Locate the cell with the specified text and output its (X, Y) center coordinate. 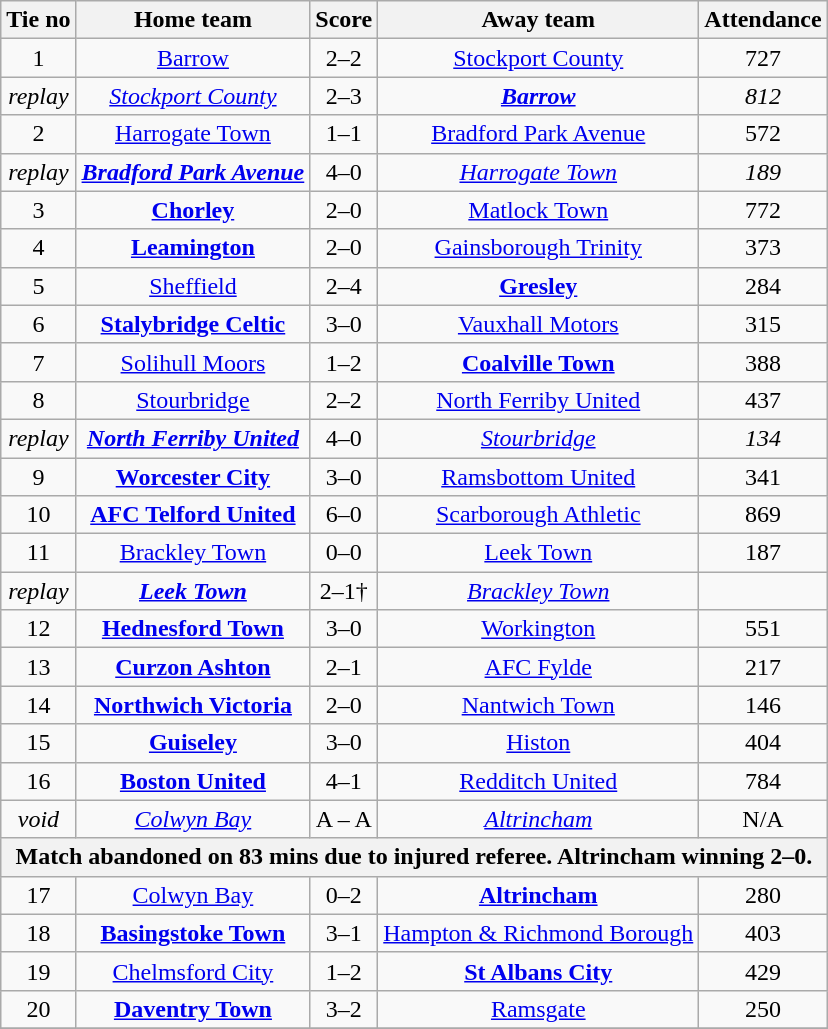
Gresley (538, 286)
Vauxhall Motors (538, 324)
6 (38, 324)
Guiseley (193, 743)
Nantwich Town (538, 705)
Sheffield (193, 286)
5 (38, 286)
Coalville Town (538, 362)
551 (763, 629)
8 (38, 400)
St Albans City (538, 971)
341 (763, 477)
Boston United (193, 781)
Attendance (763, 20)
784 (763, 781)
Histon (538, 743)
AFC Fylde (538, 667)
2–3 (344, 96)
189 (763, 172)
12 (38, 629)
Away team (538, 20)
N/A (763, 819)
13 (38, 667)
3–1 (344, 933)
Solihull Moors (193, 362)
217 (763, 667)
Home team (193, 20)
19 (38, 971)
404 (763, 743)
17 (38, 895)
Basingstoke Town (193, 933)
0–2 (344, 895)
2–1 (344, 667)
403 (763, 933)
Score (344, 20)
7 (38, 362)
14 (38, 705)
Scarborough Athletic (538, 515)
Redditch United (538, 781)
373 (763, 248)
18 (38, 933)
134 (763, 438)
280 (763, 895)
9 (38, 477)
Workington (538, 629)
Ramsbottom United (538, 477)
Matlock Town (538, 210)
284 (763, 286)
Chelmsford City (193, 971)
Ramsgate (538, 1009)
A – A (344, 819)
2–1† (344, 591)
Northwich Victoria (193, 705)
20 (38, 1009)
388 (763, 362)
3–2 (344, 1009)
437 (763, 400)
4–1 (344, 781)
Hednesford Town (193, 629)
Match abandoned on 83 mins due to injured referee. Altrincham winning 2–0. (414, 857)
1 (38, 58)
Chorley (193, 210)
187 (763, 553)
2 (38, 134)
6–0 (344, 515)
Worcester City (193, 477)
Stalybridge Celtic (193, 324)
1–1 (344, 134)
869 (763, 515)
315 (763, 324)
812 (763, 96)
Leamington (193, 248)
10 (38, 515)
2–4 (344, 286)
4 (38, 248)
AFC Telford United (193, 515)
429 (763, 971)
Curzon Ashton (193, 667)
15 (38, 743)
772 (763, 210)
0–0 (344, 553)
3 (38, 210)
572 (763, 134)
Daventry Town (193, 1009)
11 (38, 553)
Hampton & Richmond Borough (538, 933)
Gainsborough Trinity (538, 248)
727 (763, 58)
Tie no (38, 20)
250 (763, 1009)
16 (38, 781)
146 (763, 705)
void (38, 819)
